Extract the [x, y] coordinate from the center of the cell holding the provided text.  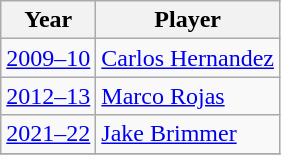
Player [188, 20]
2009–10 [48, 58]
Carlos Hernandez [188, 58]
Jake Brimmer [188, 134]
Marco Rojas [188, 96]
2012–13 [48, 96]
Year [48, 20]
2021–22 [48, 134]
